Output the (x, y) coordinate of the center of the cell containing the given text.  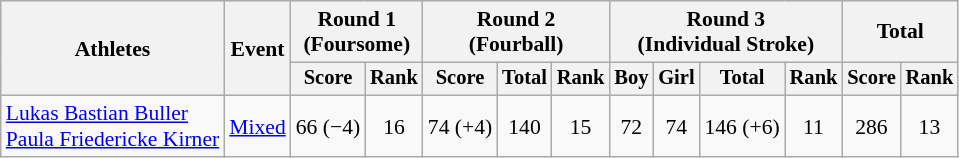
146 (+6) (742, 126)
Round 3(Individual Stroke) (726, 32)
Mixed (257, 126)
16 (394, 126)
Boy (631, 79)
13 (930, 126)
Event (257, 48)
140 (524, 126)
72 (631, 126)
74 (676, 126)
11 (814, 126)
286 (871, 126)
Lukas Bastian BullerPaula Friedericke Kirner (113, 126)
15 (581, 126)
Girl (676, 79)
66 (−4) (328, 126)
Round 2(Fourball) (516, 32)
Athletes (113, 48)
Round 1(Foursome) (357, 32)
74 (+4) (460, 126)
